Detect which cell encompasses the target text, then output its [x, y] center coordinate. 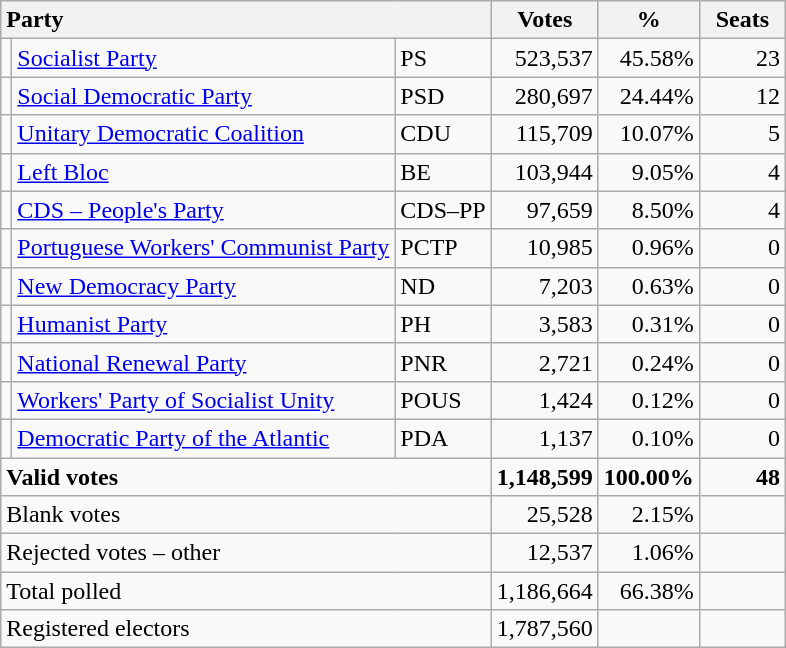
Socialist Party [204, 58]
23 [742, 58]
12 [742, 96]
1,137 [544, 438]
523,537 [544, 58]
100.00% [648, 477]
Workers' Party of Socialist Unity [204, 400]
25,528 [544, 515]
Blank votes [246, 515]
PNR [443, 362]
45.58% [648, 58]
1,148,599 [544, 477]
BE [443, 172]
7,203 [544, 286]
PSD [443, 96]
Seats [742, 20]
Humanist Party [204, 324]
0.96% [648, 248]
Democratic Party of the Atlantic [204, 438]
PH [443, 324]
24.44% [648, 96]
New Democracy Party [204, 286]
66.38% [648, 591]
PDA [443, 438]
10.07% [648, 134]
ND [443, 286]
Valid votes [246, 477]
12,537 [544, 553]
Social Democratic Party [204, 96]
Total polled [246, 591]
103,944 [544, 172]
10,985 [544, 248]
Unitary Democratic Coalition [204, 134]
48 [742, 477]
9.05% [648, 172]
Left Bloc [204, 172]
1,424 [544, 400]
PS [443, 58]
Party [246, 20]
2,721 [544, 362]
Portuguese Workers' Communist Party [204, 248]
280,697 [544, 96]
1.06% [648, 553]
PCTP [443, 248]
National Renewal Party [204, 362]
Rejected votes – other [246, 553]
1,186,664 [544, 591]
8.50% [648, 210]
115,709 [544, 134]
Registered electors [246, 629]
5 [742, 134]
0.63% [648, 286]
CDS – People's Party [204, 210]
0.10% [648, 438]
0.12% [648, 400]
CDS–PP [443, 210]
0.24% [648, 362]
0.31% [648, 324]
POUS [443, 400]
1,787,560 [544, 629]
Votes [544, 20]
2.15% [648, 515]
% [648, 20]
3,583 [544, 324]
CDU [443, 134]
97,659 [544, 210]
